Locate the cell with the specified text and output its (x, y) center coordinate. 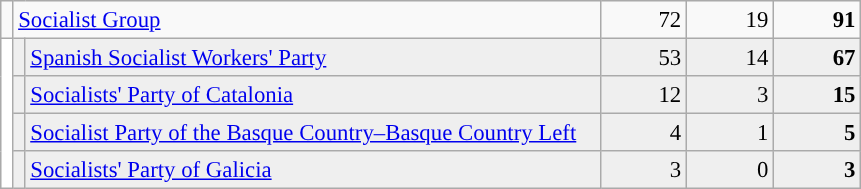
Spanish Socialist Workers' Party (313, 57)
72 (644, 20)
53 (644, 57)
Socialists' Party of Galicia (313, 170)
4 (644, 133)
5 (818, 133)
14 (730, 57)
0 (730, 170)
Socialists' Party of Catalonia (313, 95)
1 (730, 133)
91 (818, 20)
15 (818, 95)
Socialist Party of the Basque Country–Basque Country Left (313, 133)
19 (730, 20)
Socialist Group (307, 20)
12 (644, 95)
67 (818, 57)
